Return [X, Y] of the center of cell containing provided text 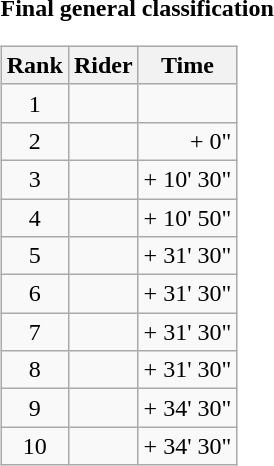
+ 10' 50" [188, 217]
Rank [34, 65]
2 [34, 141]
4 [34, 217]
3 [34, 179]
+ 0" [188, 141]
10 [34, 446]
7 [34, 332]
5 [34, 256]
1 [34, 103]
6 [34, 294]
Time [188, 65]
8 [34, 370]
+ 10' 30" [188, 179]
9 [34, 408]
Rider [103, 65]
